Capture the cell that displays the provided text and extract its [X, Y] central coordinate. 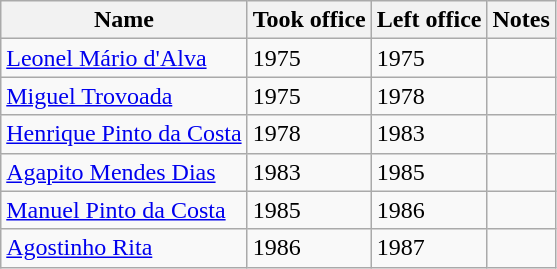
Henrique Pinto da Costa [124, 134]
Took office [309, 20]
Notes [521, 20]
Manuel Pinto da Costa [124, 210]
1987 [429, 248]
Leonel Mário d'Alva [124, 58]
Left office [429, 20]
Name [124, 20]
Agapito Mendes Dias [124, 172]
Miguel Trovoada [124, 96]
Agostinho Rita [124, 248]
